Return (x, y) of the center of cell containing provided text 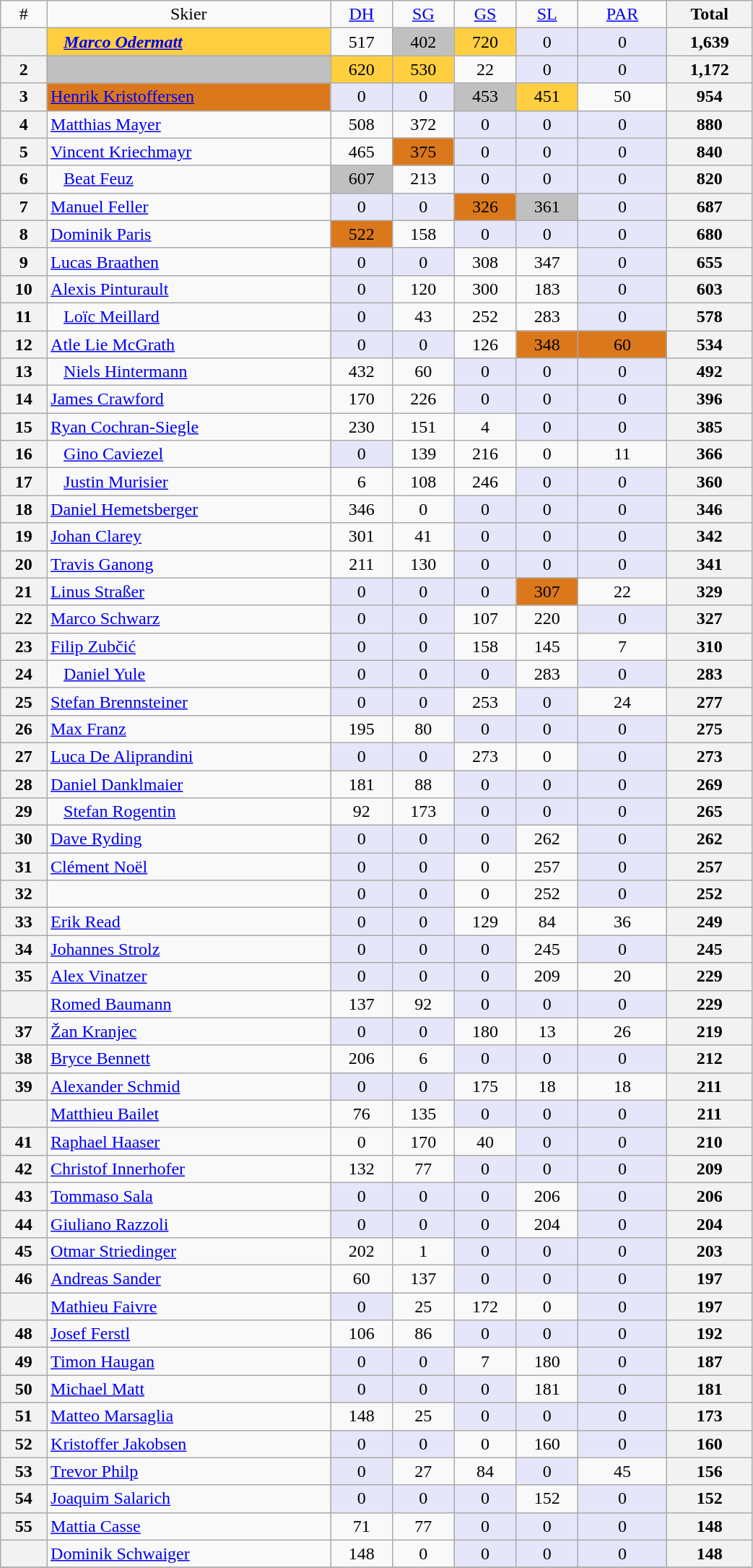
Johannes Strolz (189, 949)
130 (424, 564)
126 (485, 345)
Daniel Yule (189, 674)
9 (24, 261)
Henrik Kristoffersen (189, 97)
655 (709, 261)
34 (24, 949)
5 (24, 152)
Michael Matt (189, 1389)
107 (485, 619)
120 (424, 289)
86 (424, 1334)
139 (424, 454)
32 (24, 894)
46 (24, 1279)
Matthias Mayer (189, 124)
453 (485, 97)
76 (362, 1114)
Giuliano Razzoli (189, 1224)
578 (709, 316)
246 (485, 482)
156 (709, 1471)
16 (24, 454)
Daniel Hemetsberger (189, 509)
329 (709, 592)
17 (24, 482)
880 (709, 124)
Josef Ferstl (189, 1334)
385 (709, 427)
106 (362, 1334)
840 (709, 152)
Trevor Philp (189, 1471)
3 (24, 97)
SG (424, 14)
Total (709, 14)
52 (24, 1444)
372 (424, 124)
36 (622, 922)
James Crawford (189, 399)
347 (547, 261)
213 (424, 179)
265 (709, 812)
Christof Innerhofer (189, 1169)
Johan Clarey (189, 537)
Marco Odermatt (189, 42)
GS (485, 14)
341 (709, 564)
Beat Feuz (189, 179)
508 (362, 124)
Otmar Striedinger (189, 1252)
517 (362, 42)
402 (424, 42)
38 (24, 1059)
21 (24, 592)
Luca De Aliprandini (189, 756)
342 (709, 537)
192 (709, 1334)
220 (547, 619)
Linus Straßer (189, 592)
687 (709, 207)
42 (24, 1169)
603 (709, 289)
534 (709, 345)
396 (709, 399)
195 (362, 729)
269 (709, 784)
Stefan Brennsteiner (189, 701)
88 (424, 784)
48 (24, 1334)
31 (24, 867)
Mattia Casse (189, 1526)
Daniel Danklmaier (189, 784)
Alex Vinatzer (189, 976)
300 (485, 289)
301 (362, 537)
219 (709, 1031)
310 (709, 646)
Tommaso Sala (189, 1196)
108 (424, 482)
39 (24, 1086)
Mathieu Faivre (189, 1307)
361 (547, 207)
29 (24, 812)
129 (485, 922)
Joaquim Salarich (189, 1499)
Max Franz (189, 729)
30 (24, 839)
216 (485, 454)
Ryan Cochran-Siegle (189, 427)
151 (424, 427)
Manuel Feller (189, 207)
607 (362, 179)
SL (547, 14)
8 (24, 234)
175 (485, 1086)
PAR (622, 14)
23 (24, 646)
Vincent Kriechmayr (189, 152)
55 (24, 1526)
44 (24, 1224)
530 (424, 69)
132 (362, 1169)
680 (709, 234)
249 (709, 922)
465 (362, 152)
51 (24, 1416)
Skier (189, 14)
326 (485, 207)
Andreas Sander (189, 1279)
Alexis Pinturault (189, 289)
Matthieu Bailet (189, 1114)
522 (362, 234)
348 (547, 345)
40 (485, 1141)
1 (424, 1252)
Niels Hintermann (189, 372)
451 (547, 97)
Marco Schwarz (189, 619)
15 (24, 427)
492 (709, 372)
135 (424, 1114)
54 (24, 1499)
Clément Noël (189, 867)
Stefan Rogentin (189, 812)
Atle Lie McGrath (189, 345)
253 (485, 701)
# (24, 14)
Dave Ryding (189, 839)
145 (547, 646)
275 (709, 729)
Žan Kranjec (189, 1031)
307 (547, 592)
2 (24, 69)
277 (709, 701)
820 (709, 179)
720 (485, 42)
Timon Haugan (189, 1361)
202 (362, 1252)
14 (24, 399)
Loïc Meillard (189, 316)
DH (362, 14)
308 (485, 261)
28 (24, 784)
212 (709, 1059)
53 (24, 1471)
203 (709, 1252)
366 (709, 454)
Raphael Haaser (189, 1141)
Filip Zubčić (189, 646)
Kristoffer Jakobsen (189, 1444)
226 (424, 399)
Travis Ganong (189, 564)
80 (424, 729)
1,639 (709, 42)
172 (485, 1307)
360 (709, 482)
Romed Baumann (189, 1004)
Dominik Schwaiger (189, 1554)
71 (362, 1526)
Alexander Schmid (189, 1086)
Dominik Paris (189, 234)
Matteo Marsaglia (189, 1416)
1,172 (709, 69)
Justin Murisier (189, 482)
375 (424, 152)
183 (547, 289)
35 (24, 976)
12 (24, 345)
187 (709, 1361)
49 (24, 1361)
620 (362, 69)
327 (709, 619)
Bryce Bennett (189, 1059)
210 (709, 1141)
432 (362, 372)
Lucas Braathen (189, 261)
37 (24, 1031)
Gino Caviezel (189, 454)
954 (709, 97)
19 (24, 537)
33 (24, 922)
10 (24, 289)
230 (362, 427)
Erik Read (189, 922)
